Scan for the cell matching the given text and deliver its [x, y] coordinate at center. 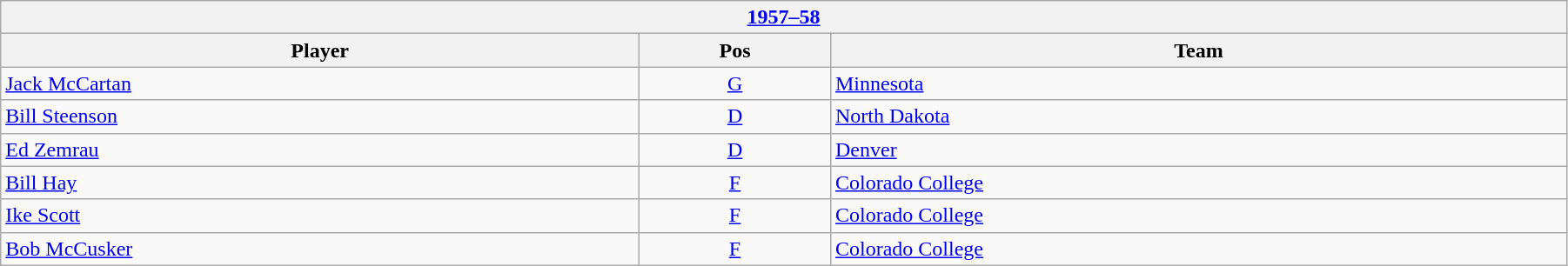
Ike Scott [320, 216]
Bill Hay [320, 183]
North Dakota [1198, 116]
Ed Zemrau [320, 150]
Minnesota [1198, 83]
Team [1198, 50]
G [735, 83]
Player [320, 50]
Pos [735, 50]
Denver [1198, 150]
1957–58 [784, 17]
Bob McCusker [320, 249]
Jack McCartan [320, 83]
Bill Steenson [320, 116]
